Determine the (X, Y) coordinate at the center of the cell enclosing the given text.  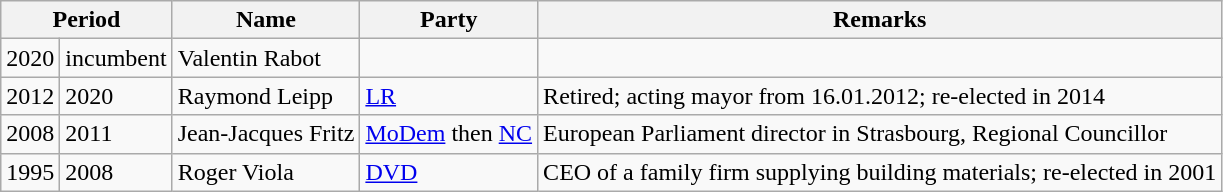
DVD (449, 172)
1995 (30, 172)
Period (86, 20)
Jean-Jacques Fritz (266, 134)
2011 (116, 134)
2012 (30, 96)
Remarks (880, 20)
Valentin Rabot (266, 58)
incumbent (116, 58)
Raymond Leipp (266, 96)
MoDem then NC (449, 134)
Roger Viola (266, 172)
Name (266, 20)
LR (449, 96)
CEO of a family firm supplying building materials; re-elected in 2001 (880, 172)
Retired; acting mayor from 16.01.2012; re-elected in 2014 (880, 96)
Party (449, 20)
European Parliament director in Strasbourg, Regional Councillor (880, 134)
